Scan for the cell matching the given text and deliver its (X, Y) coordinate at center. 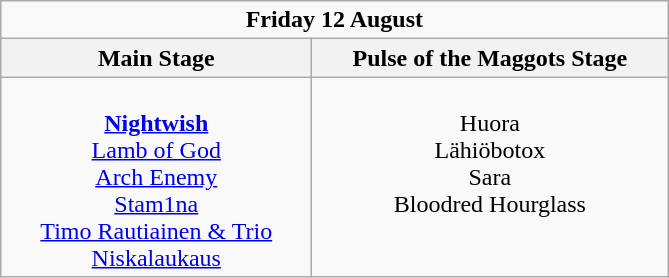
Huora Lähiöbotox Sara Bloodred Hourglass (490, 177)
Pulse of the Maggots Stage (490, 58)
Nightwish Lamb of God Arch Enemy Stam1na Timo Rautiainen & Trio Niskalaukaus (156, 177)
Main Stage (156, 58)
Friday 12 August (334, 20)
